Scan for the cell matching the given text and deliver its (x, y) coordinate at center. 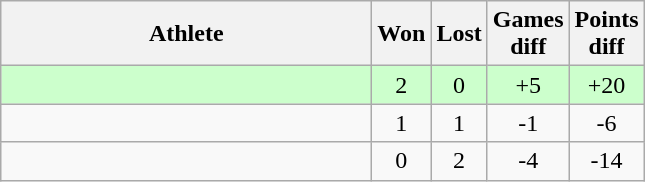
Gamesdiff (528, 34)
Athlete (186, 34)
+5 (528, 85)
Lost (459, 34)
+20 (606, 85)
-4 (528, 161)
-14 (606, 161)
Pointsdiff (606, 34)
-6 (606, 123)
Won (402, 34)
-1 (528, 123)
